Determine the [x, y] coordinate at the center of the cell enclosing the given text.  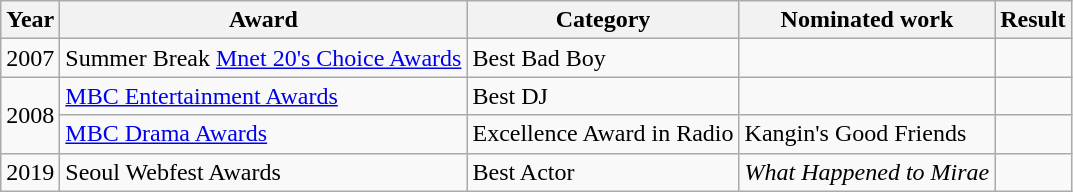
Award [264, 20]
MBC Entertainment Awards [264, 96]
Kangin's Good Friends [867, 134]
2007 [30, 58]
Best Actor [603, 172]
2019 [30, 172]
What Happened to Mirae [867, 172]
Summer Break Mnet 20's Choice Awards [264, 58]
Best Bad Boy [603, 58]
Year [30, 20]
2008 [30, 115]
Seoul Webfest Awards [264, 172]
Nominated work [867, 20]
Category [603, 20]
MBC Drama Awards [264, 134]
Best DJ [603, 96]
Result [1033, 20]
Excellence Award in Radio [603, 134]
